Output the [x, y] coordinate of the center of the cell containing the given text.  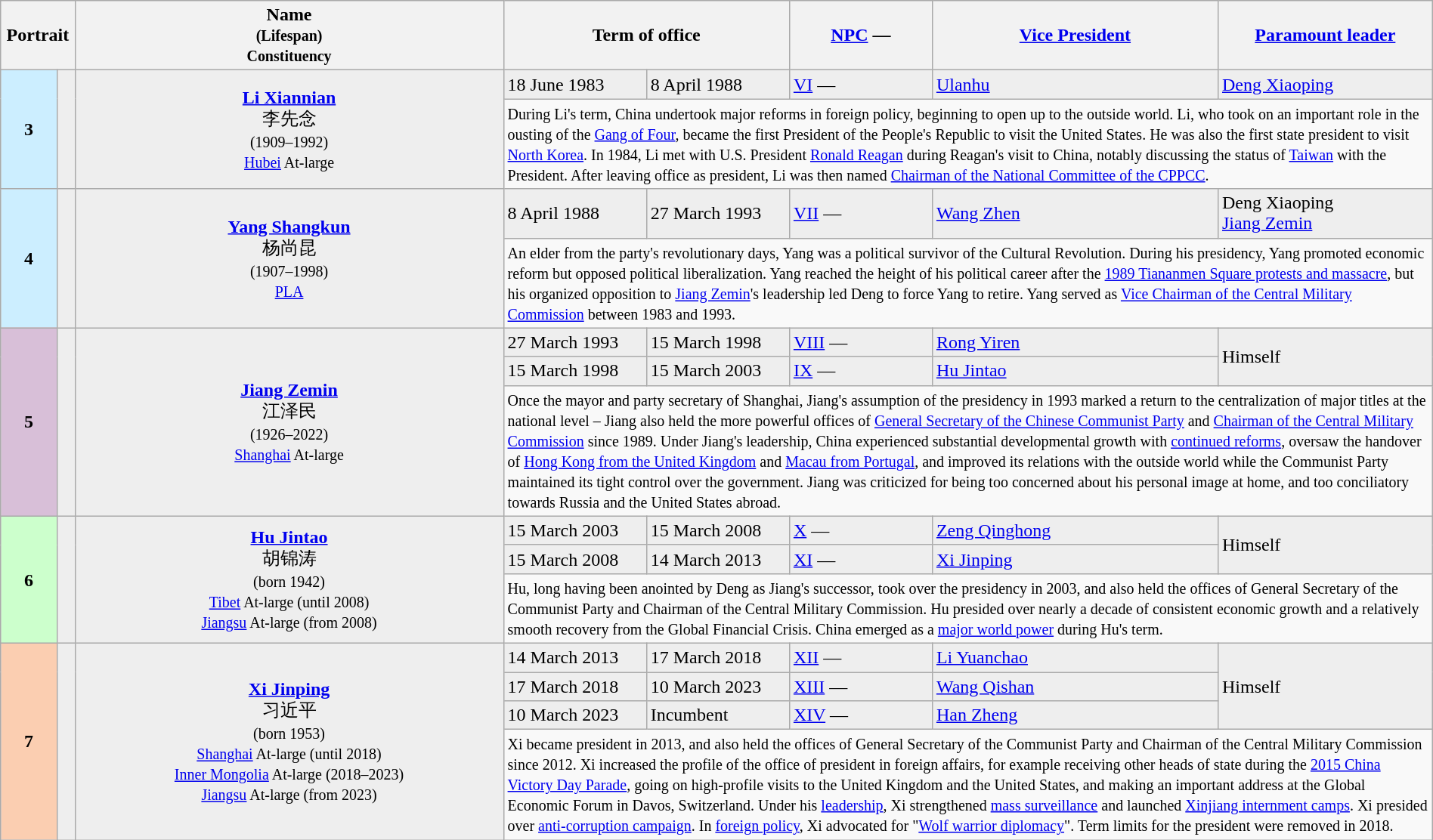
6 [29, 579]
4 [29, 258]
Jiang Zemin江泽民(1926–2022)Shanghai At-large [289, 422]
Wang Zhen [1075, 213]
Li Xiannian李先念(1909–1992)Hubei At-large [289, 130]
XIII — [860, 687]
Rong Yiren [1075, 342]
XIV — [860, 715]
X — [860, 530]
VIII — [860, 342]
Paramount leader [1325, 36]
Xi Jinping [1075, 559]
Xi Jinping习近平(born 1953)Shanghai At-large (until 2018)Inner Mongolia At-large (2018–2023)Jiangsu At-large (from 2023) [289, 741]
Han Zheng [1075, 715]
Wang Qishan [1075, 687]
Deng XiaopingJiang Zemin [1325, 213]
Zeng Qinghong [1075, 530]
Deng Xiaoping [1325, 85]
7 [29, 741]
Yang Shangkun杨尚昆(1907–1998)PLA [289, 258]
IX — [860, 371]
3 [29, 130]
Hu Jintao胡锦涛(born 1942)Tibet At-large (until 2008)Jiangsu At-large (from 2008) [289, 579]
5 [29, 422]
NPC — [860, 36]
VII — [860, 213]
Name(Lifespan)Constituency [289, 36]
VI — [860, 85]
Hu Jintao [1075, 371]
Incumbent [718, 715]
Li Yuanchao [1075, 657]
18 June 1983 [574, 85]
Portrait [38, 36]
Term of office [646, 36]
XI — [860, 559]
XII — [860, 657]
Ulanhu [1075, 85]
Vice President [1075, 36]
